Identify which cell holds the provided text, then report its [x, y] central coordinate. 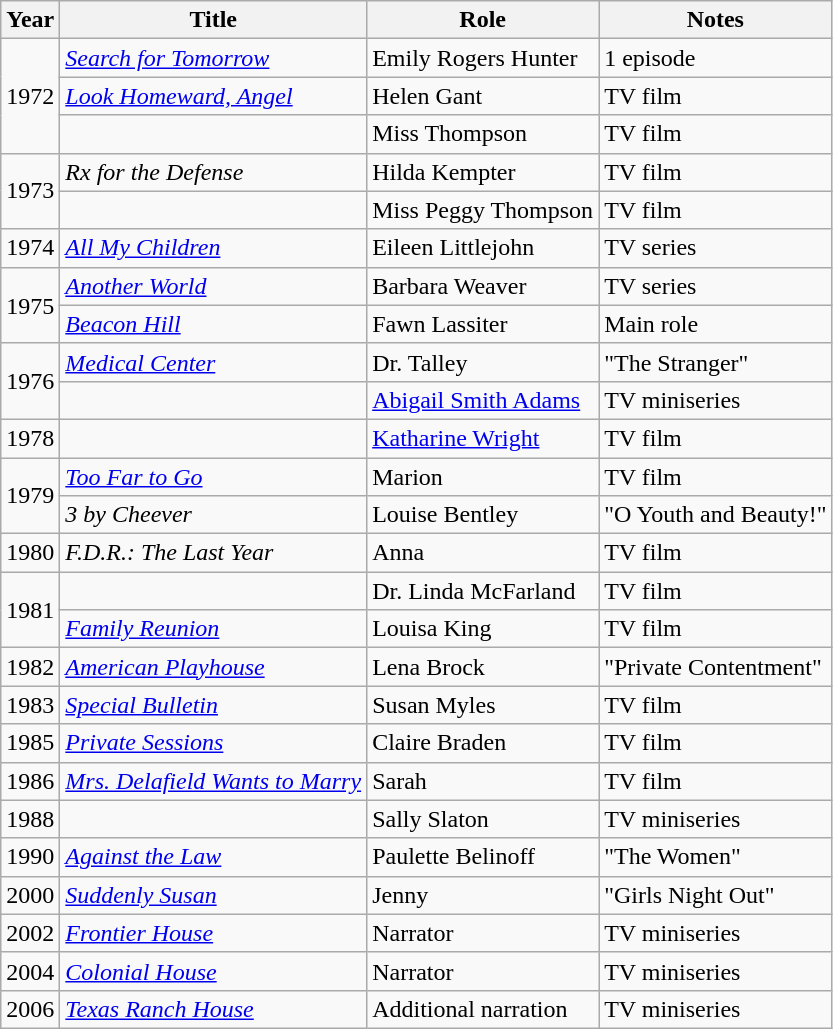
Miss Thompson [483, 134]
Another World [214, 286]
All My Children [214, 248]
"Girls Night Out" [716, 895]
Helen Gant [483, 96]
Beacon Hill [214, 324]
American Playhouse [214, 667]
1982 [30, 667]
Role [483, 20]
"The Women" [716, 857]
Year [30, 20]
1972 [30, 96]
Family Reunion [214, 629]
Paulette Belinoff [483, 857]
Jenny [483, 895]
Anna [483, 553]
Marion [483, 477]
Too Far to Go [214, 477]
1980 [30, 553]
Rx for the Defense [214, 172]
Abigail Smith Adams [483, 400]
"Private Contentment" [716, 667]
Louise Bentley [483, 515]
Sally Slaton [483, 819]
Look Homeward, Angel [214, 96]
"O Youth and Beauty!" [716, 515]
Colonial House [214, 971]
Louisa King [483, 629]
1975 [30, 305]
Miss Peggy Thompson [483, 210]
Suddenly Susan [214, 895]
Dr. Talley [483, 362]
1976 [30, 381]
2000 [30, 895]
Claire Braden [483, 743]
1986 [30, 781]
Search for Tomorrow [214, 58]
Notes [716, 20]
Barbara Weaver [483, 286]
1974 [30, 248]
2006 [30, 1009]
2002 [30, 933]
1978 [30, 438]
1981 [30, 610]
1988 [30, 819]
1 episode [716, 58]
Against the Law [214, 857]
1973 [30, 191]
Susan Myles [483, 705]
Private Sessions [214, 743]
2004 [30, 971]
Medical Center [214, 362]
1979 [30, 496]
1983 [30, 705]
Katharine Wright [483, 438]
1990 [30, 857]
Emily Rogers Hunter [483, 58]
"The Stranger" [716, 362]
Special Bulletin [214, 705]
Fawn Lassiter [483, 324]
Mrs. Delafield Wants to Marry [214, 781]
Main role [716, 324]
3 by Cheever [214, 515]
Frontier House [214, 933]
Dr. Linda McFarland [483, 591]
Texas Ranch House [214, 1009]
Sarah [483, 781]
Additional narration [483, 1009]
Title [214, 20]
Lena Brock [483, 667]
Eileen Littlejohn [483, 248]
F.D.R.: The Last Year [214, 553]
1985 [30, 743]
Hilda Kempter [483, 172]
